Output the (x, y) coordinate of the center of the cell containing the given text.  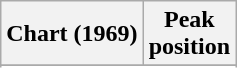
Peak position (189, 34)
Chart (1969) (72, 34)
